For the text-containing cell, return its midpoint in (X, Y) coordinate format. 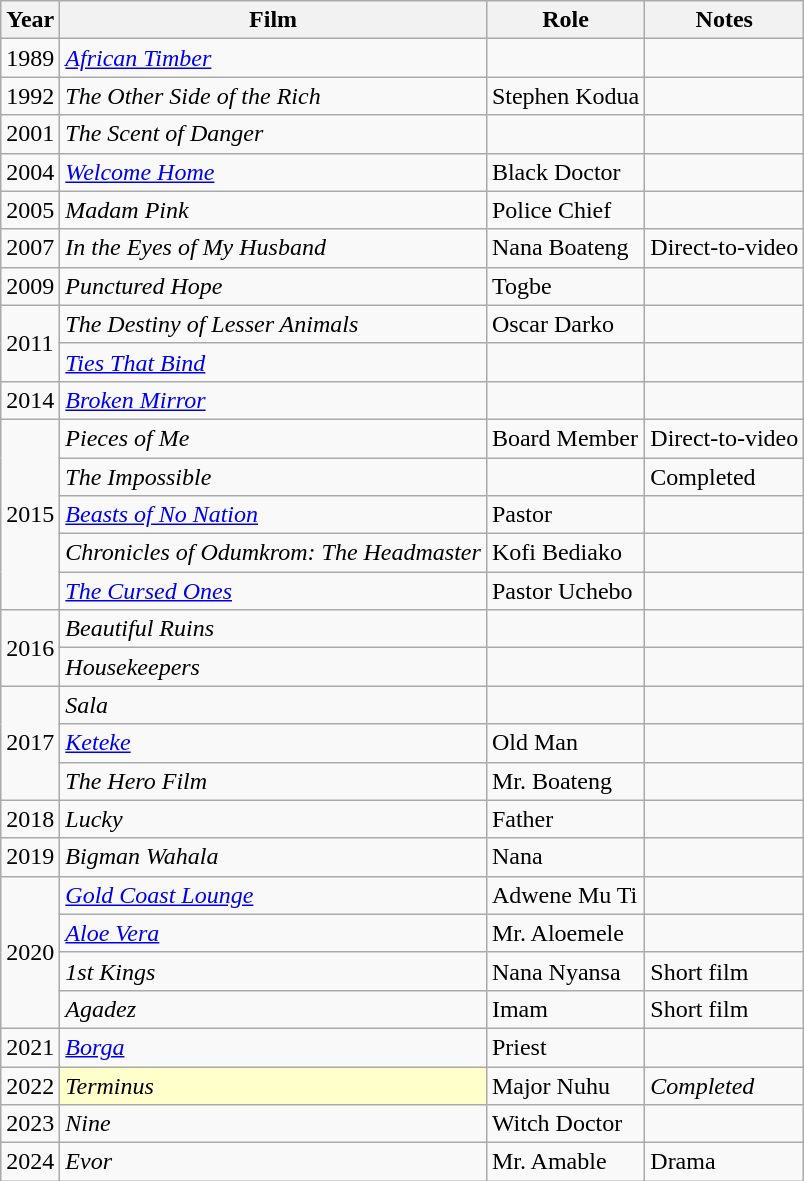
Drama (724, 1162)
Lucky (274, 819)
Broken Mirror (274, 400)
Pieces of Me (274, 438)
Chronicles of Odumkrom: The Headmaster (274, 553)
Madam Pink (274, 210)
Pastor Uchebo (565, 591)
2011 (30, 343)
Sala (274, 705)
1989 (30, 58)
Punctured Hope (274, 286)
Agadez (274, 1009)
2020 (30, 952)
Ties That Bind (274, 362)
The Destiny of Lesser Animals (274, 324)
2019 (30, 857)
Terminus (274, 1085)
2015 (30, 514)
The Other Side of the Rich (274, 96)
Film (274, 20)
Evor (274, 1162)
2014 (30, 400)
1992 (30, 96)
Imam (565, 1009)
Togbe (565, 286)
2023 (30, 1124)
Father (565, 819)
Mr. Boateng (565, 781)
Beasts of No Nation (274, 515)
Witch Doctor (565, 1124)
The Cursed Ones (274, 591)
In the Eyes of My Husband (274, 248)
2001 (30, 134)
The Hero Film (274, 781)
2022 (30, 1085)
Nana Nyansa (565, 971)
Bigman Wahala (274, 857)
Pastor (565, 515)
Welcome Home (274, 172)
2007 (30, 248)
Old Man (565, 743)
Mr. Aloemele (565, 933)
Keteke (274, 743)
2005 (30, 210)
Role (565, 20)
2018 (30, 819)
The Impossible (274, 477)
The Scent of Danger (274, 134)
Major Nuhu (565, 1085)
2024 (30, 1162)
Stephen Kodua (565, 96)
Black Doctor (565, 172)
Year (30, 20)
Mr. Amable (565, 1162)
African Timber (274, 58)
Borga (274, 1047)
Oscar Darko (565, 324)
Nine (274, 1124)
Police Chief (565, 210)
Adwene Mu Ti (565, 895)
2017 (30, 743)
Kofi Bediako (565, 553)
2009 (30, 286)
Gold Coast Lounge (274, 895)
Housekeepers (274, 667)
2004 (30, 172)
Nana Boateng (565, 248)
1st Kings (274, 971)
2016 (30, 648)
Notes (724, 20)
Priest (565, 1047)
Beautiful Ruins (274, 629)
Board Member (565, 438)
2021 (30, 1047)
Aloe Vera (274, 933)
Nana (565, 857)
